Search for the cell housing the specified text and yield its (X, Y) center coordinate. 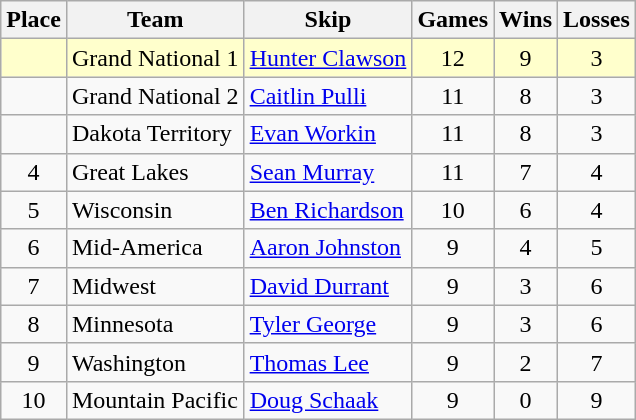
Place (34, 20)
Mid-America (155, 248)
Wisconsin (155, 210)
Grand National 2 (155, 96)
Sean Murray (328, 172)
Washington (155, 362)
Dakota Territory (155, 134)
Aaron Johnston (328, 248)
Losses (597, 20)
Midwest (155, 286)
12 (453, 58)
Thomas Lee (328, 362)
David Durrant (328, 286)
Team (155, 20)
Tyler George (328, 324)
Hunter Clawson (328, 58)
Caitlin Pulli (328, 96)
Minnesota (155, 324)
Games (453, 20)
Ben Richardson (328, 210)
Great Lakes (155, 172)
Evan Workin (328, 134)
2 (526, 362)
Mountain Pacific (155, 400)
Skip (328, 20)
0 (526, 400)
Wins (526, 20)
Doug Schaak (328, 400)
Grand National 1 (155, 58)
